Determine the [X, Y] coordinate at the center of the cell enclosing the given text.  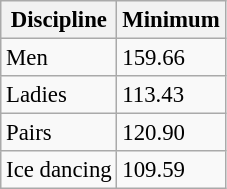
113.43 [171, 95]
Minimum [171, 20]
Men [59, 58]
Ladies [59, 95]
109.59 [171, 170]
Discipline [59, 20]
Pairs [59, 133]
Ice dancing [59, 170]
120.90 [171, 133]
159.66 [171, 58]
